From the cell containing the given text, extract its center point as [X, Y] coordinate. 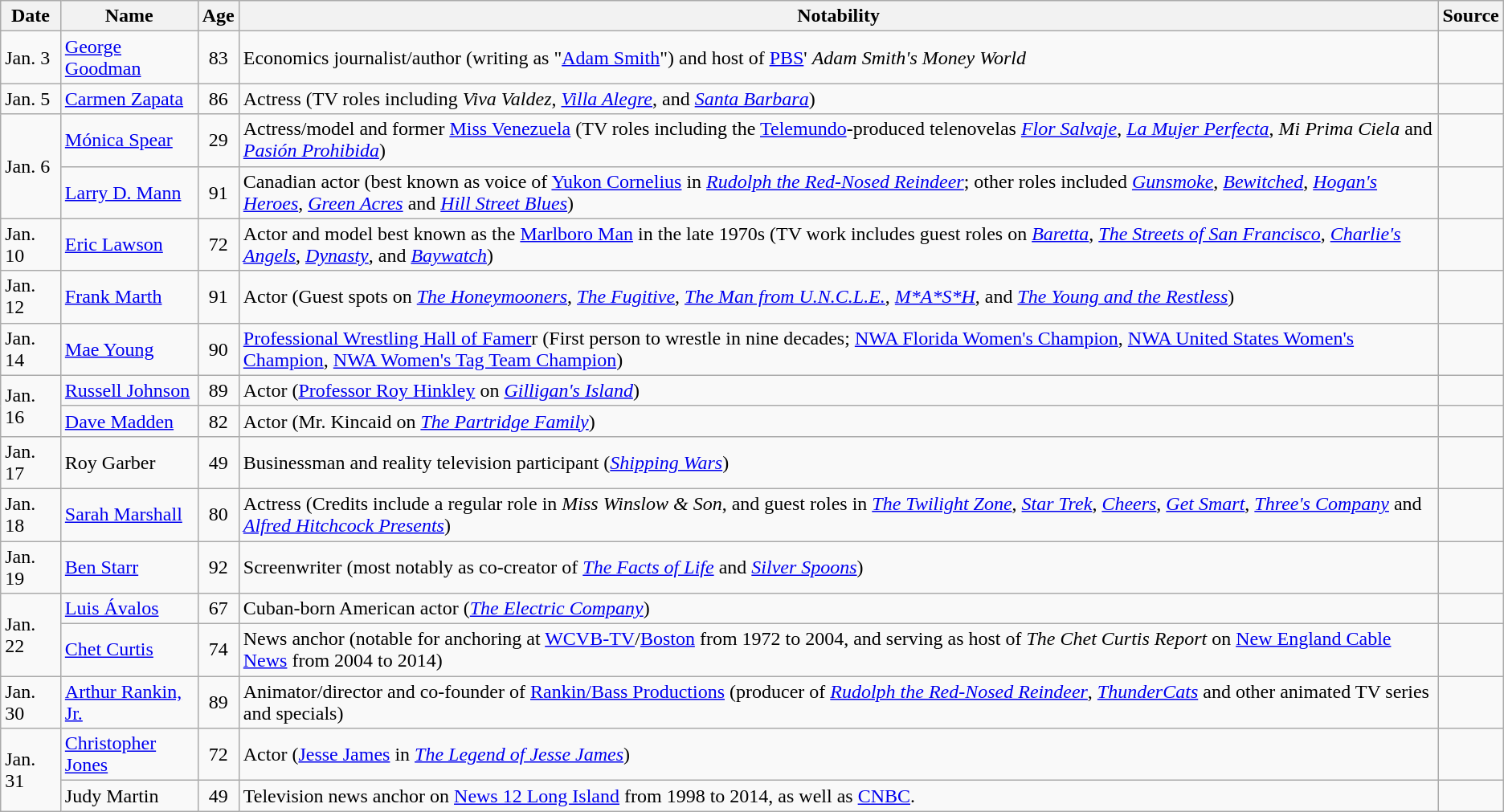
Ben Starr [129, 567]
Arthur Rankin, Jr. [129, 702]
Mae Young [129, 349]
Dave Madden [129, 421]
Frank Marth [129, 297]
Jan. 5 [31, 99]
Sarah Marshall [129, 514]
Jan. 3 [31, 58]
Television news anchor on News 12 Long Island from 1998 to 2014, as well as CNBC. [839, 796]
Jan. 22 [31, 635]
Chet Curtis [129, 651]
Date [31, 16]
Actor (Guest spots on The Honeymooners, The Fugitive, The Man from U.N.C.L.E., M*A*S*H, and The Young and the Restless) [839, 297]
Age [219, 16]
Jan. 14 [31, 349]
67 [219, 609]
82 [219, 421]
Screenwriter (most notably as co-creator of The Facts of Life and Silver Spoons) [839, 567]
Jan. 19 [31, 567]
Russell Johnson [129, 390]
Larry D. Mann [129, 193]
Judy Martin [129, 796]
Jan. 17 [31, 463]
Jan. 16 [31, 406]
Actress (TV roles including Viva Valdez, Villa Alegre, and Santa Barbara) [839, 99]
Roy Garber [129, 463]
92 [219, 567]
Jan. 6 [31, 166]
Jan. 12 [31, 297]
86 [219, 99]
Notability [839, 16]
Jan. 10 [31, 244]
Actor (Mr. Kincaid on The Partridge Family) [839, 421]
74 [219, 651]
Businessman and reality television participant (Shipping Wars) [839, 463]
90 [219, 349]
Actor (Jesse James in The Legend of Jesse James) [839, 755]
Jan. 18 [31, 514]
Mónica Spear [129, 140]
Christopher Jones [129, 755]
Carmen Zapata [129, 99]
Source [1470, 16]
Economics journalist/author (writing as "Adam Smith") and host of PBS' Adam Smith's Money World [839, 58]
Eric Lawson [129, 244]
Jan. 31 [31, 769]
Jan. 30 [31, 702]
Luis Ávalos [129, 609]
Actor (Professor Roy Hinkley on Gilligan's Island) [839, 390]
80 [219, 514]
29 [219, 140]
83 [219, 58]
Name [129, 16]
George Goodman [129, 58]
Cuban-born American actor (The Electric Company) [839, 609]
